Extract the [x, y] coordinate from the center of the cell holding the provided text.  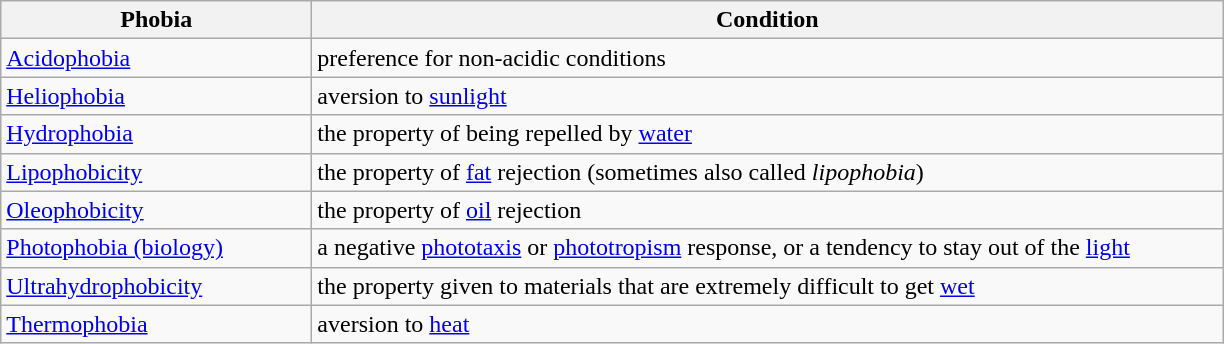
aversion to heat [768, 324]
Condition [768, 20]
Thermophobia [156, 324]
Lipophobicity [156, 172]
the property of being repelled by water [768, 134]
the property given to materials that are extremely difficult to get wet [768, 286]
Photophobia (biology) [156, 248]
the property of oil rejection [768, 210]
a negative phototaxis or phototropism response, or a tendency to stay out of the light [768, 248]
the property of fat rejection (sometimes also called lipophobia) [768, 172]
Phobia [156, 20]
preference for non-acidic conditions [768, 58]
aversion to sunlight [768, 96]
Oleophobicity [156, 210]
Ultrahydrophobicity [156, 286]
Heliophobia [156, 96]
Hydrophobia [156, 134]
Acidophobia [156, 58]
